Capture the cell that displays the provided text and extract its (x, y) central coordinate. 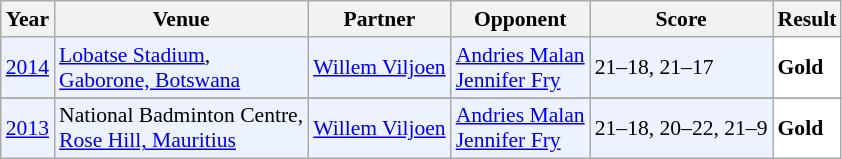
Opponent (520, 19)
Year (28, 19)
2014 (28, 68)
Partner (379, 19)
Score (682, 19)
Venue (181, 19)
2013 (28, 128)
Result (806, 19)
Lobatse Stadium,Gaborone, Botswana (181, 68)
21–18, 21–17 (682, 68)
21–18, 20–22, 21–9 (682, 128)
National Badminton Centre,Rose Hill, Mauritius (181, 128)
